Determine the (X, Y) coordinate at the center of the cell enclosing the given text.  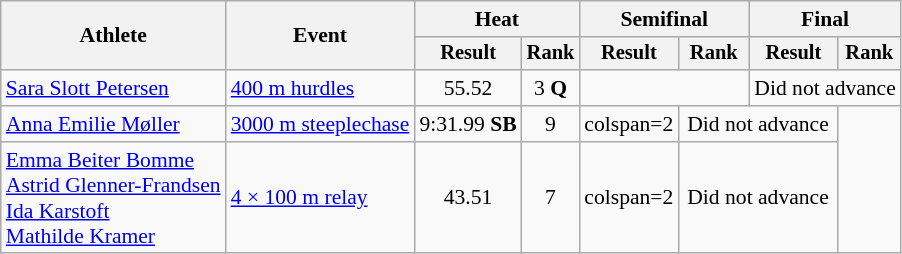
9 (551, 124)
3 Q (551, 88)
Anna Emilie Møller (114, 124)
9:31.99 SB (468, 124)
Final (825, 19)
400 m hurdles (320, 88)
7 (551, 198)
43.51 (468, 198)
Athlete (114, 36)
Emma Beiter BommeAstrid Glenner-FrandsenIda KarstoftMathilde Kramer (114, 198)
55.52 (468, 88)
Sara Slott Petersen (114, 88)
Heat (496, 19)
3000 m steeplechase (320, 124)
Event (320, 36)
4 × 100 m relay (320, 198)
Semifinal (664, 19)
